Find where the given text appears and provide that cell's center as (X, Y) coordinate. 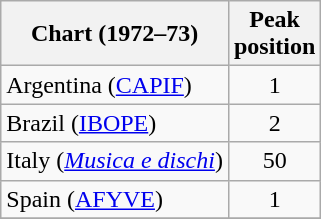
Peakposition (274, 34)
Brazil (IBOPE) (115, 123)
2 (274, 123)
Italy (Musica e dischi) (115, 161)
Argentina (CAPIF) (115, 85)
50 (274, 161)
Chart (1972–73) (115, 34)
Spain (AFYVE) (115, 199)
